Locate the cell with the specified text and output its (x, y) center coordinate. 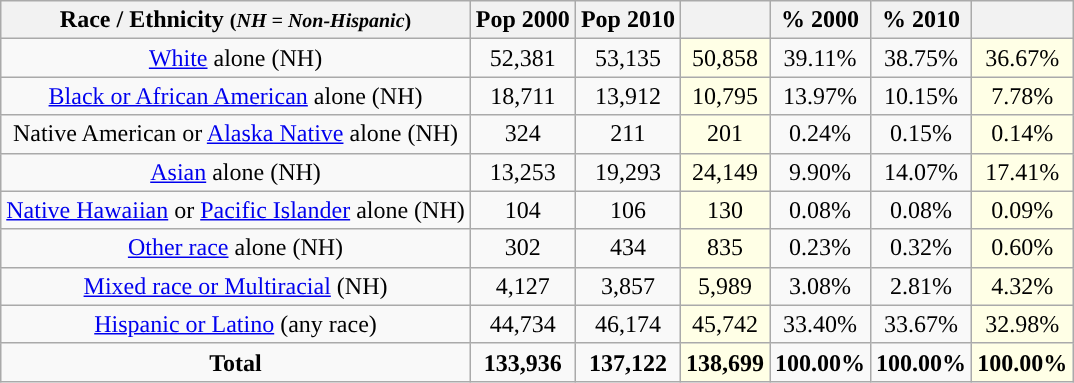
38.75% (922, 58)
Pop 2000 (522, 20)
Hispanic or Latino (any race) (236, 324)
Asian alone (NH) (236, 172)
10.15% (922, 96)
104 (522, 210)
5,989 (724, 286)
4,127 (522, 286)
835 (724, 248)
18,711 (522, 96)
13,912 (628, 96)
33.67% (922, 324)
302 (522, 248)
13,253 (522, 172)
211 (628, 134)
0.32% (922, 248)
39.11% (820, 58)
133,936 (522, 362)
17.41% (1022, 172)
Pop 2010 (628, 20)
45,742 (724, 324)
0.09% (1022, 210)
Race / Ethnicity (NH = Non-Hispanic) (236, 20)
3.08% (820, 286)
19,293 (628, 172)
Mixed race or Multiracial (NH) (236, 286)
0.24% (820, 134)
434 (628, 248)
53,135 (628, 58)
52,381 (522, 58)
13.97% (820, 96)
0.14% (1022, 134)
33.40% (820, 324)
36.67% (1022, 58)
0.23% (820, 248)
7.78% (1022, 96)
Black or African American alone (NH) (236, 96)
2.81% (922, 286)
White alone (NH) (236, 58)
24,149 (724, 172)
3,857 (628, 286)
Other race alone (NH) (236, 248)
Native American or Alaska Native alone (NH) (236, 134)
9.90% (820, 172)
10,795 (724, 96)
106 (628, 210)
324 (522, 134)
44,734 (522, 324)
4.32% (1022, 286)
0.15% (922, 134)
0.60% (1022, 248)
% 2000 (820, 20)
Total (236, 362)
32.98% (1022, 324)
% 2010 (922, 20)
Native Hawaiian or Pacific Islander alone (NH) (236, 210)
201 (724, 134)
137,122 (628, 362)
14.07% (922, 172)
138,699 (724, 362)
46,174 (628, 324)
130 (724, 210)
50,858 (724, 58)
